Capture the cell that displays the provided text and extract its [X, Y] central coordinate. 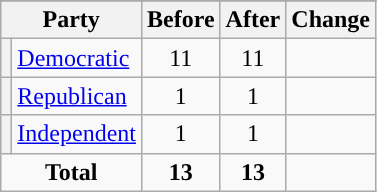
Democratic [77, 58]
After [253, 20]
Total [72, 172]
Before [180, 20]
Change [331, 20]
Republican [77, 96]
Party [72, 20]
Independent [77, 134]
